Scan for the cell matching the given text and deliver its (x, y) coordinate at center. 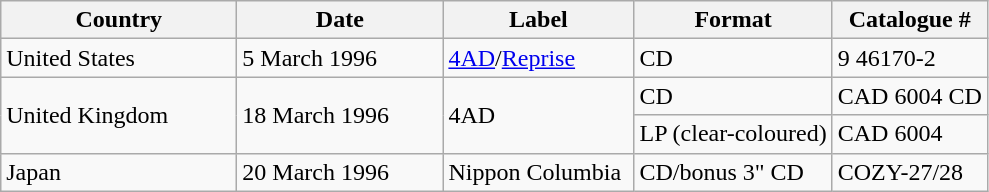
CAD 6004 CD (910, 96)
Catalogue # (910, 20)
Format (733, 20)
4AD (538, 115)
20 March 1996 (340, 172)
United States (119, 58)
CAD 6004 (910, 134)
4AD/Reprise (538, 58)
CD/bonus 3" CD (733, 172)
9 46170-2 (910, 58)
United Kingdom (119, 115)
Date (340, 20)
LP (clear-coloured) (733, 134)
18 March 1996 (340, 115)
Country (119, 20)
5 March 1996 (340, 58)
Japan (119, 172)
Nippon Columbia (538, 172)
Label (538, 20)
COZY-27/28 (910, 172)
